For the text-containing cell, return its midpoint in [X, Y] coordinate format. 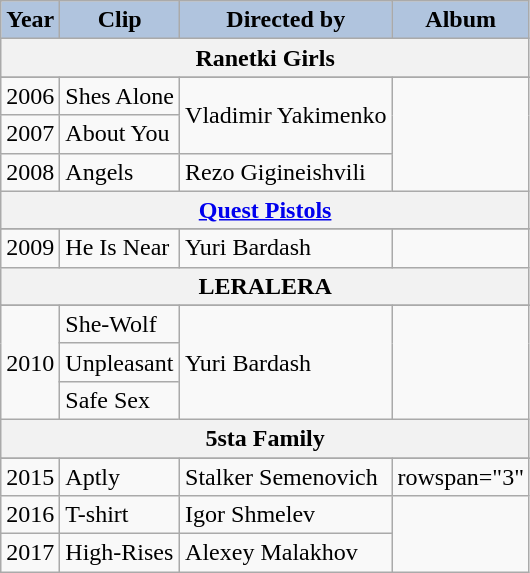
Album [461, 20]
High-Rises [120, 553]
2010 [30, 362]
T-shirt [120, 515]
2006 [30, 96]
Angels [120, 172]
Shes Alone [120, 96]
2015 [30, 477]
She-Wolf [120, 324]
Rezo Gigineishvili [286, 172]
2009 [30, 248]
2017 [30, 553]
Alexey Malakhov [286, 553]
Clip [120, 20]
Igor Shmelev [286, 515]
Unpleasant [120, 362]
rowspan="3" [461, 477]
He Is Near [120, 248]
Ranetki Girls [266, 58]
2016 [30, 515]
Vladimir Yakimenko [286, 115]
Year [30, 20]
LERALERA [266, 286]
2007 [30, 134]
Safe Sex [120, 400]
5sta Family [266, 438]
About You [120, 134]
Stalker Semenovich [286, 477]
Directed by [286, 20]
2008 [30, 172]
Quest Pistols [266, 210]
Aptly [120, 477]
